For the text-containing cell, return its midpoint in (X, Y) coordinate format. 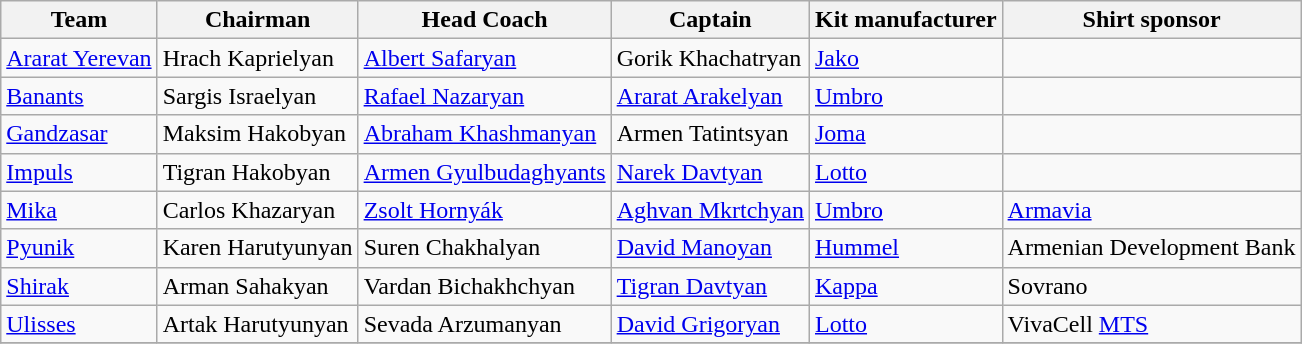
David Manoyan (710, 248)
David Grigoryan (710, 324)
Sargis Israelyan (258, 96)
VivaCell MTS (1152, 324)
Gorik Khachatryan (710, 58)
Armavia (1152, 210)
Mika (79, 210)
Pyunik (79, 248)
Abraham Khashmanyan (484, 134)
Tigran Davtyan (710, 286)
Carlos Khazaryan (258, 210)
Captain (710, 20)
Suren Chakhalyan (484, 248)
Hrach Kaprielyan (258, 58)
Shirt sponsor (1152, 20)
Jako (906, 58)
Armenian Development Bank (1152, 248)
Joma (906, 134)
Ulisses (79, 324)
Ararat Yerevan (79, 58)
Zsolt Hornyák (484, 210)
Gandzasar (79, 134)
Armen Gyulbudaghyants (484, 172)
Ararat Arakelyan (710, 96)
Kit manufacturer (906, 20)
Kappa (906, 286)
Hummel (906, 248)
Head Coach (484, 20)
Aghvan Mkrtchyan (710, 210)
Maksim Hakobyan (258, 134)
Albert Safaryan (484, 58)
Tigran Hakobyan (258, 172)
Narek Davtyan (710, 172)
Chairman (258, 20)
Team (79, 20)
Artak Harutyunyan (258, 324)
Impuls (79, 172)
Armen Tatintsyan (710, 134)
Sovrano (1152, 286)
Arman Sahakyan (258, 286)
Karen Harutyunyan (258, 248)
Sevada Arzumanyan (484, 324)
Shirak (79, 286)
Vardan Bichakhchyan (484, 286)
Rafael Nazaryan (484, 96)
Banants (79, 96)
